Search for the cell housing the specified text and yield its (x, y) center coordinate. 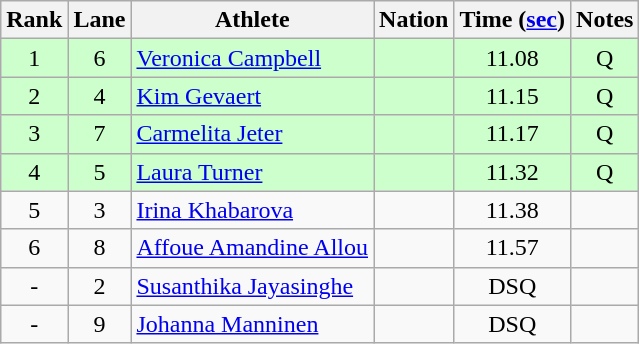
11.38 (512, 210)
Laura Turner (252, 172)
8 (100, 248)
Kim Gevaert (252, 96)
11.15 (512, 96)
9 (100, 324)
Johanna Manninen (252, 324)
Susanthika Jayasinghe (252, 286)
Irina Khabarova (252, 210)
11.17 (512, 134)
11.08 (512, 58)
Time (sec) (512, 20)
1 (34, 58)
11.32 (512, 172)
Nation (414, 20)
Athlete (252, 20)
Lane (100, 20)
11.57 (512, 248)
Veronica Campbell (252, 58)
Carmelita Jeter (252, 134)
Affoue Amandine Allou (252, 248)
Rank (34, 20)
Notes (605, 20)
7 (100, 134)
